Search for the cell housing the specified text and yield its (X, Y) center coordinate. 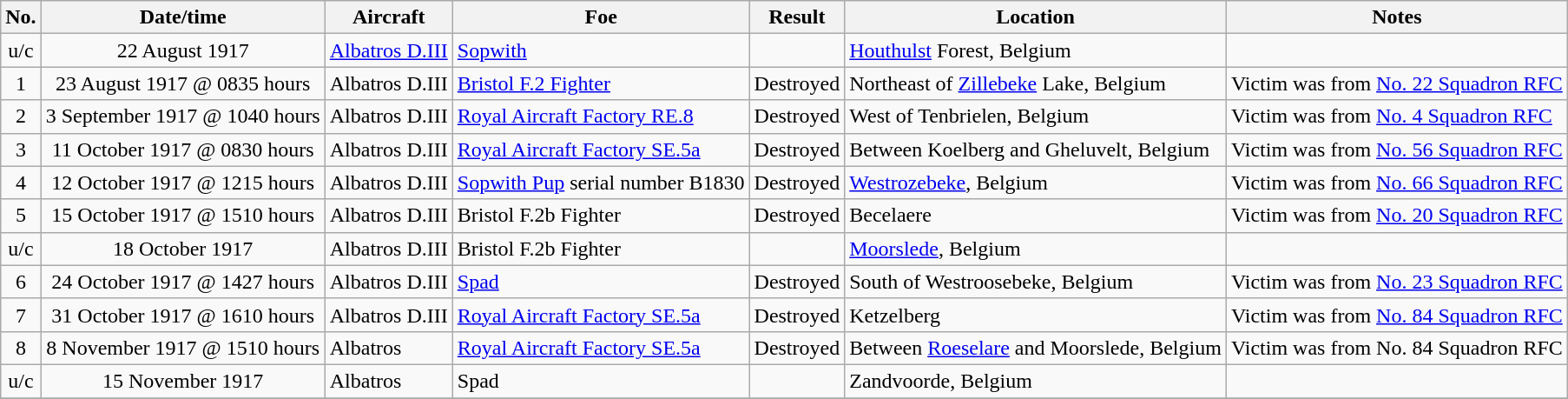
15 November 1917 (182, 381)
Notes (1396, 17)
6 (21, 282)
Bristol F.2 Fighter (601, 83)
Foe (601, 17)
Victim was from No. 66 Squadron RFC (1396, 183)
West of Tenbrielen, Belgium (1036, 116)
3 September 1917 @ 1040 hours (182, 116)
Westrozebeke, Belgium (1036, 183)
3 (21, 150)
Between Roeselare and Moorslede, Belgium (1036, 348)
1 (21, 83)
Location (1036, 17)
Victim was from No. 20 Squadron RFC (1396, 216)
South of Westroosebeke, Belgium (1036, 282)
8 (21, 348)
Royal Aircraft Factory RE.8 (601, 116)
23 August 1917 @ 0835 hours (182, 83)
18 October 1917 (182, 249)
12 October 1917 @ 1215 hours (182, 183)
5 (21, 216)
Date/time (182, 17)
Victim was from No. 22 Squadron RFC (1396, 83)
Victim was from No. 23 Squadron RFC (1396, 282)
Becelaere (1036, 216)
Northeast of Zillebeke Lake, Belgium (1036, 83)
Aircraft (389, 17)
4 (21, 183)
24 October 1917 @ 1427 hours (182, 282)
15 October 1917 @ 1510 hours (182, 216)
31 October 1917 @ 1610 hours (182, 315)
Sopwith (601, 50)
Sopwith Pup serial number B1830 (601, 183)
2 (21, 116)
22 August 1917 (182, 50)
Houthulst Forest, Belgium (1036, 50)
Ketzelberg (1036, 315)
Zandvoorde, Belgium (1036, 381)
Result (797, 17)
Moorslede, Belgium (1036, 249)
7 (21, 315)
Victim was from No. 56 Squadron RFC (1396, 150)
Between Koelberg and Gheluvelt, Belgium (1036, 150)
11 October 1917 @ 0830 hours (182, 150)
Victim was from No. 4 Squadron RFC (1396, 116)
No. (21, 17)
8 November 1917 @ 1510 hours (182, 348)
